Identify which cell holds the provided text, then report its (x, y) central coordinate. 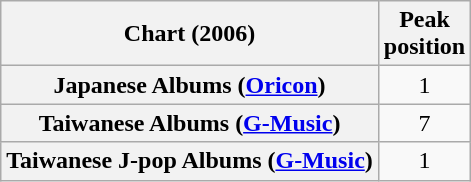
Peakposition (424, 34)
7 (424, 123)
Chart (2006) (190, 34)
Taiwanese Albums (G-Music) (190, 123)
Taiwanese J-pop Albums (G-Music) (190, 161)
Japanese Albums (Oricon) (190, 85)
